Capture the cell that displays the provided text and extract its [X, Y] central coordinate. 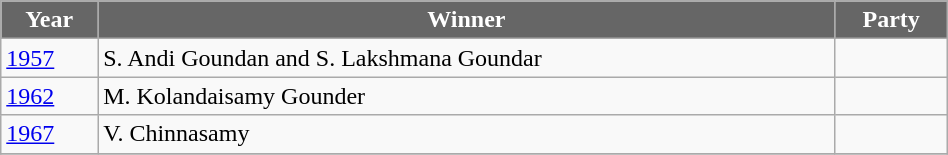
M. Kolandaisamy Gounder [466, 96]
1962 [50, 96]
Winner [466, 20]
1957 [50, 58]
S. Andi Goundan and S. Lakshmana Goundar [466, 58]
V. Chinnasamy [466, 134]
Party [891, 20]
1967 [50, 134]
Year [50, 20]
